Extract the (x, y) coordinate from the center of the cell holding the provided text.  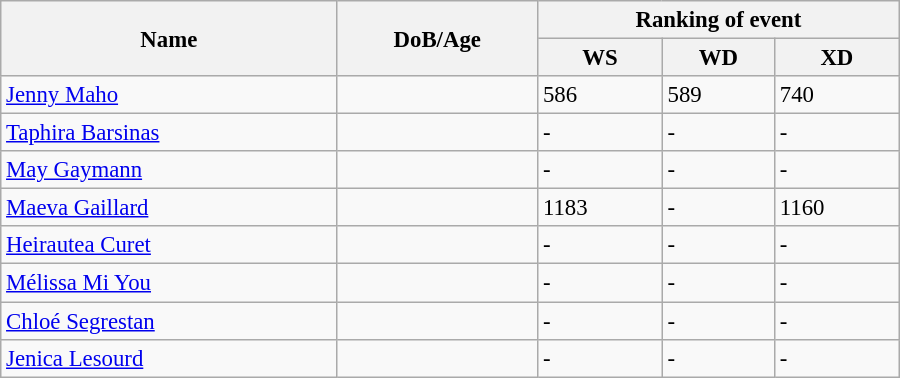
XD (836, 58)
586 (600, 95)
Maeva Gaillard (169, 208)
Heirautea Curet (169, 245)
May Gaymann (169, 170)
1183 (600, 208)
Jenica Lesourd (169, 358)
1160 (836, 208)
Ranking of event (719, 20)
DoB/Age (438, 38)
Chloé Segrestan (169, 321)
WD (718, 58)
740 (836, 95)
Jenny Maho (169, 95)
Name (169, 38)
Mélissa Mi You (169, 283)
Taphira Barsinas (169, 133)
589 (718, 95)
WS (600, 58)
